Extract the [x, y] coordinate from the center of the cell holding the provided text.  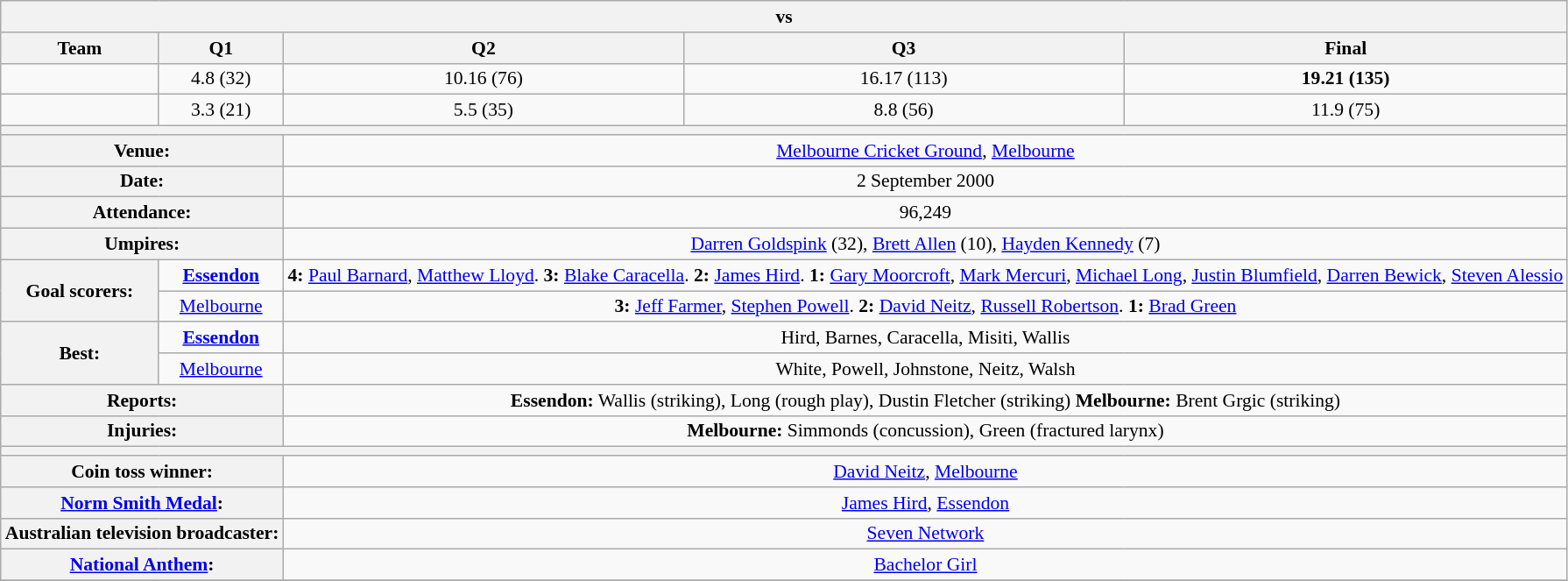
National Anthem: [142, 565]
James Hird, Essendon [925, 503]
Essendon: Wallis (striking), Long (rough play), Dustin Fletcher (striking) Melbourne: Brent Grgic (striking) [925, 400]
Goal scorers: [80, 291]
Bachelor Girl [925, 565]
Venue: [142, 151]
11.9 (75) [1346, 110]
5.5 (35) [484, 110]
Q1 [221, 48]
Darren Goldspink (32), Brett Allen (10), Hayden Kennedy (7) [925, 244]
2 September 2000 [925, 181]
16.17 (113) [904, 79]
Melbourne Cricket Ground, Melbourne [925, 151]
Norm Smith Medal: [142, 503]
8.8 (56) [904, 110]
10.16 (76) [484, 79]
Hird, Barnes, Caracella, Misiti, Wallis [925, 338]
19.21 (135) [1346, 79]
96,249 [925, 213]
Final [1346, 48]
Australian television broadcaster: [142, 534]
Melbourne: Simmonds (concussion), Green (fractured larynx) [925, 431]
Best: [80, 354]
Seven Network [925, 534]
Team [80, 48]
Injuries: [142, 431]
3: Jeff Farmer, Stephen Powell. 2: David Neitz, Russell Robertson. 1: Brad Green [925, 307]
Q2 [484, 48]
David Neitz, Melbourne [925, 471]
Reports: [142, 400]
Date: [142, 181]
White, Powell, Johnstone, Neitz, Walsh [925, 369]
Q3 [904, 48]
Coin toss winner: [142, 471]
vs [785, 17]
Attendance: [142, 213]
4.8 (32) [221, 79]
3.3 (21) [221, 110]
Umpires: [142, 244]
